Pinpoint the cell where the given text exists, returning its [X, Y] midpoint coordinate. 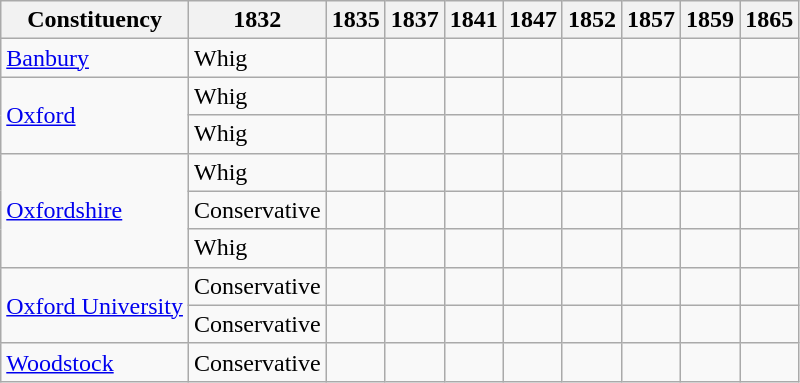
1832 [257, 20]
1852 [592, 20]
Oxford [95, 115]
1841 [474, 20]
1865 [770, 20]
1847 [532, 20]
Oxfordshire [95, 210]
Constituency [95, 20]
Banbury [95, 58]
1859 [710, 20]
1857 [650, 20]
1837 [414, 20]
Oxford University [95, 305]
Woodstock [95, 362]
1835 [356, 20]
